Detect which cell encompasses the target text, then output its (x, y) center coordinate. 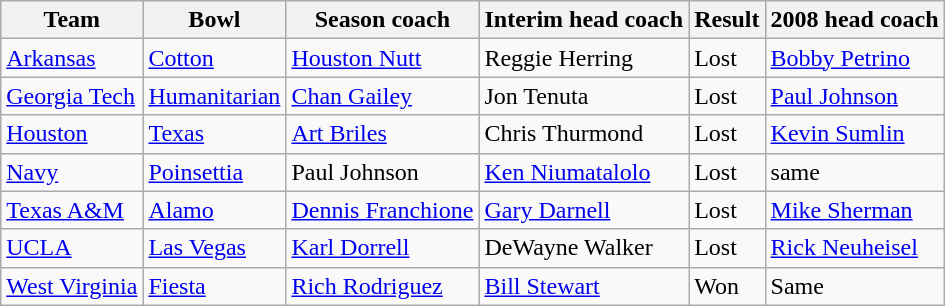
Mike Sherman (854, 210)
Houston Nutt (382, 58)
Georgia Tech (72, 96)
Ken Niumatalolo (584, 172)
DeWayne Walker (584, 248)
2008 head coach (854, 20)
Arkansas (72, 58)
Texas (214, 134)
Bill Stewart (584, 286)
Chan Gailey (382, 96)
Dennis Franchione (382, 210)
Bobby Petrino (854, 58)
Art Briles (382, 134)
Las Vegas (214, 248)
Houston (72, 134)
Won (727, 286)
Texas A&M (72, 210)
Jon Tenuta (584, 96)
Same (854, 286)
Team (72, 20)
Bowl (214, 20)
Poinsettia (214, 172)
Season coach (382, 20)
Interim head coach (584, 20)
same (854, 172)
Alamo (214, 210)
Cotton (214, 58)
Gary Darnell (584, 210)
Result (727, 20)
Reggie Herring (584, 58)
UCLA (72, 248)
Kevin Sumlin (854, 134)
West Virginia (72, 286)
Chris Thurmond (584, 134)
Karl Dorrell (382, 248)
Navy (72, 172)
Rich Rodriguez (382, 286)
Rick Neuheisel (854, 248)
Fiesta (214, 286)
Humanitarian (214, 96)
